Return [X, Y] of the center of cell containing provided text 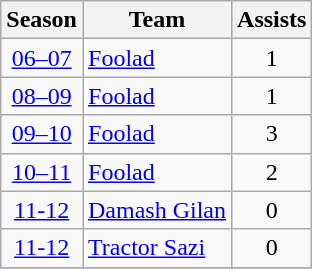
Season [42, 20]
Assists [272, 20]
06–07 [42, 58]
Team [156, 20]
08–09 [42, 96]
09–10 [42, 134]
3 [272, 134]
Damash Gilan [156, 210]
2 [272, 172]
Tractor Sazi [156, 248]
10–11 [42, 172]
